Find where the given text appears and provide that cell's center as (X, Y) coordinate. 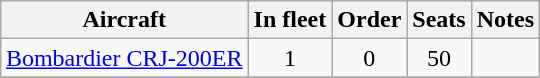
0 (370, 58)
50 (439, 58)
Seats (439, 20)
1 (290, 58)
Aircraft (124, 20)
Notes (505, 20)
In fleet (290, 20)
Bombardier CRJ-200ER (124, 58)
Order (370, 20)
